Extract the [X, Y] coordinate from the center of the cell holding the provided text.  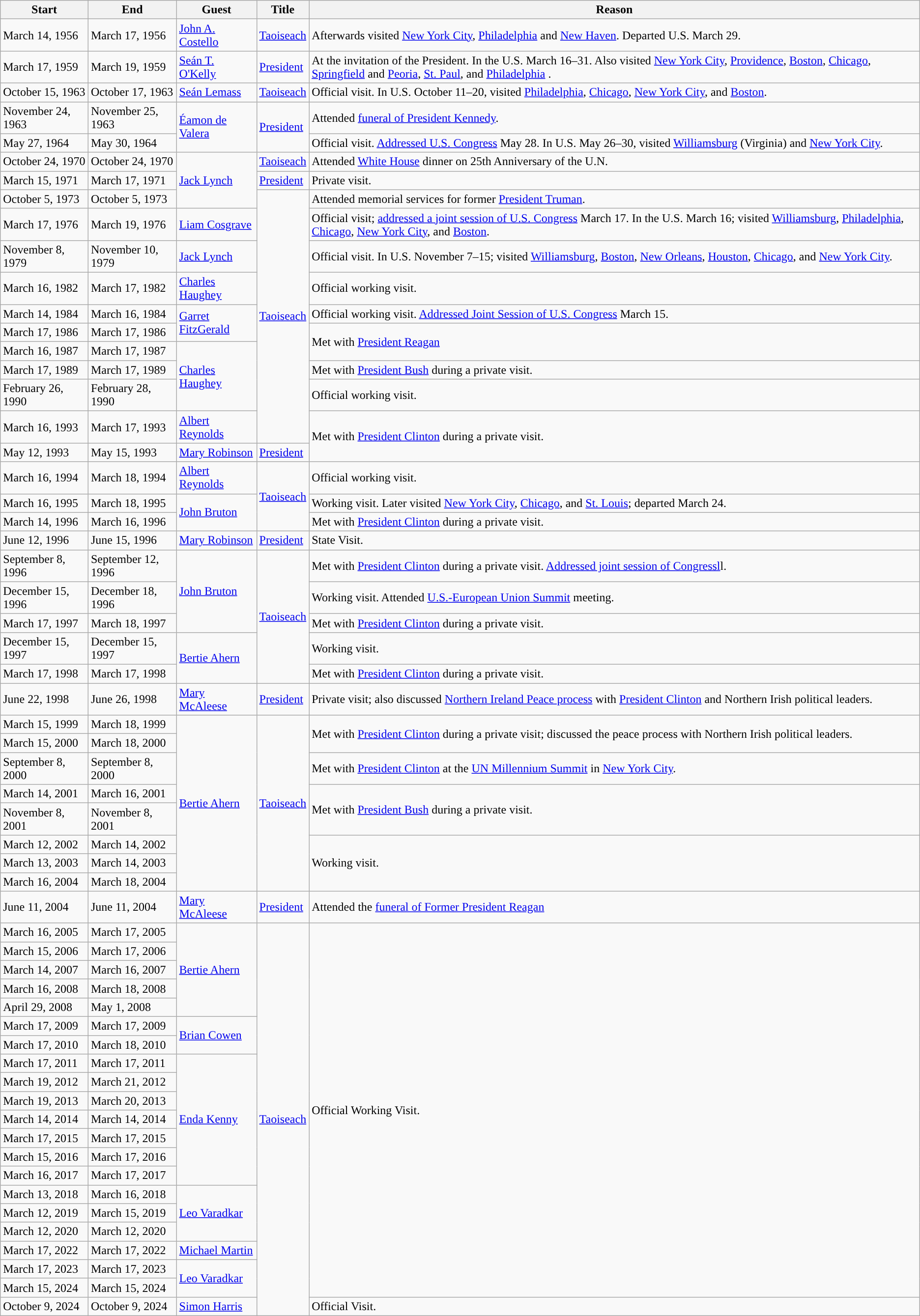
Attended the funeral of Former President Reagan [614, 907]
March 16, 2018 [132, 1194]
Official visit. In U.S. November 7–15; visited Williamsburg, Boston, New Orleans, Houston, Chicago, and New York City. [614, 256]
Private visit; also discussed Northern Ireland Peace process with President Clinton and Northern Irish political leaders. [614, 699]
June 15, 1996 [132, 540]
March 14, 2001 [44, 794]
March 19, 2013 [44, 1101]
March 17, 1987 [132, 351]
Éamon de Valera [216, 127]
June 12, 1996 [44, 540]
March 12, 2002 [44, 844]
March 17, 2005 [132, 932]
Official visit. In U.S. October 11–20, visited Philadelphia, Chicago, New York City, and Boston. [614, 92]
March 15, 2019 [132, 1213]
March 18, 1994 [132, 477]
March 17, 2017 [132, 1176]
October 17, 1963 [132, 92]
March 17, 1982 [132, 288]
March 15, 2016 [44, 1157]
June 26, 1998 [132, 699]
Met with President Reagan [614, 342]
March 17, 1956 [132, 35]
March 15, 2000 [44, 743]
November 8, 1979 [44, 256]
March 16, 1996 [132, 522]
March 19, 1976 [132, 224]
March 16, 1987 [44, 351]
Seán Lemass [216, 92]
Title [283, 10]
March 16, 2001 [132, 794]
March 16, 2005 [44, 932]
June 22, 1998 [44, 699]
November 24, 1963 [44, 118]
March 14, 1996 [44, 522]
March 14, 2003 [132, 863]
March 17, 1959 [44, 67]
Guest [216, 10]
March 18, 1999 [132, 725]
Start [44, 10]
March 13, 2003 [44, 863]
March 18, 2000 [132, 743]
State Visit. [614, 540]
End [132, 10]
Garret FitzGerald [216, 323]
March 19, 1959 [132, 67]
Liam Cosgrave [216, 224]
Official working visit. Addressed Joint Session of U.S. Congress March 15. [614, 314]
March 16, 2004 [44, 882]
Private visit. [614, 180]
November 25, 1963 [132, 118]
Attended memorial services for former President Truman. [614, 199]
May 30, 1964 [132, 143]
May 27, 1964 [44, 143]
May 1, 2008 [132, 1007]
Met with President Clinton during a private visit; discussed the peace process with Northern Irish political leaders. [614, 734]
March 18, 1997 [132, 623]
April 29, 2008 [44, 1007]
March 16, 2017 [44, 1176]
John A. Costello [216, 35]
March 14, 2007 [44, 970]
March 16, 1982 [44, 288]
March 14, 1956 [44, 35]
March 17, 1993 [132, 427]
October 15, 1963 [44, 92]
March 15, 2006 [44, 951]
March 21, 2012 [132, 1082]
Official Visit. [614, 1306]
Michael Martin [216, 1250]
May 15, 1993 [132, 452]
March 16, 1995 [44, 503]
March 14, 1984 [44, 314]
Attended funeral of President Kennedy. [614, 118]
March 17, 1971 [132, 180]
Simon Harris [216, 1306]
March 16, 1993 [44, 427]
March 16, 1984 [132, 314]
May 12, 1993 [44, 452]
Enda Kenny [216, 1120]
March 17, 1997 [44, 623]
March 15, 1999 [44, 725]
March 15, 1971 [44, 180]
March 18, 2004 [132, 882]
March 19, 2012 [44, 1082]
March 16, 2008 [44, 988]
Reason [614, 10]
March 16, 2007 [132, 970]
March 14, 2002 [132, 844]
Afterwards visited New York City, Philadelphia and New Haven. Departed U.S. March 29. [614, 35]
Working visit. Later visited New York City, Chicago, and St. Louis; departed March 24. [614, 503]
February 26, 1990 [44, 395]
Official visit. Addressed U.S. Congress May 28. In U.S. May 26–30, visited Williamsburg (Virginia) and New York City. [614, 143]
December 18, 1996 [132, 597]
March 18, 2008 [132, 988]
March 17, 2006 [132, 951]
September 12, 1996 [132, 566]
March 16, 1994 [44, 477]
November 10, 1979 [132, 256]
March 17, 1976 [44, 224]
Attended White House dinner on 25th Anniversary of the U.N. [614, 162]
March 18, 2010 [132, 1045]
December 15, 1996 [44, 597]
February 28, 1990 [132, 395]
March 20, 2013 [132, 1101]
March 17, 2010 [44, 1045]
March 13, 2018 [44, 1194]
March 12, 2019 [44, 1213]
March 18, 1995 [132, 503]
Met with President Clinton during a private visit. Addressed joint session of Congressll. [614, 566]
Brian Cowen [216, 1035]
Official Working Visit. [614, 1110]
Working visit. Attended U.S.-European Union Summit meeting. [614, 597]
March 17, 2016 [132, 1157]
September 8, 1996 [44, 566]
Seán T. O'Kelly [216, 67]
Met with President Clinton at the UN Millennium Summit in New York City. [614, 768]
